Provide the (X, Y) coordinate of the cell's center where the given text is located.  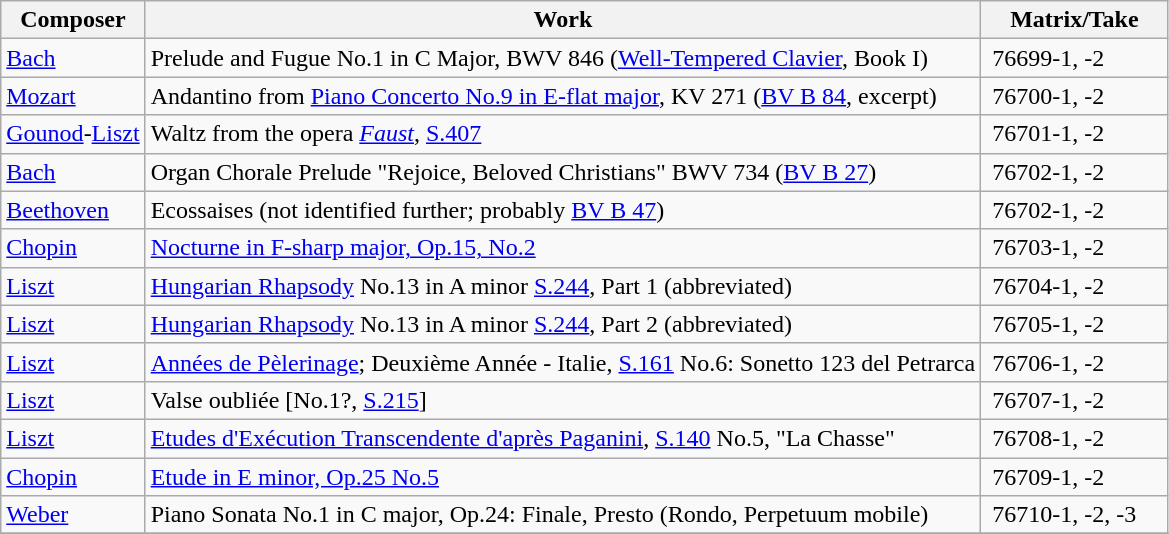
76707-1, -2 (1075, 400)
Etudes d'Exécution Transcendente d'après Paganini, S.140 No.5, "La Chasse" (563, 438)
Andantino from Piano Concerto No.9 in E-flat major, KV 271 (BV B 84, excerpt) (563, 96)
Composer (73, 20)
76706-1, -2 (1075, 362)
Mozart (73, 96)
Weber (73, 515)
76705-1, -2 (1075, 324)
Valse oubliée [No.1?, S.215] (563, 400)
Beethoven (73, 210)
76704-1, -2 (1075, 286)
Gounod-Liszt (73, 134)
76710-1, -2, -3 (1075, 515)
76700-1, -2 (1075, 96)
Années de Pèlerinage; Deuxième Année - Italie, S.161 No.6: Sonetto 123 del Petrarca (563, 362)
76701-1, -2 (1075, 134)
Ecossaises (not identified further; probably BV B 47) (563, 210)
Hungarian Rhapsody No.13 in A minor S.244, Part 1 (abbreviated) (563, 286)
76699-1, -2 (1075, 58)
Etude in E minor, Op.25 No.5 (563, 477)
Nocturne in F-sharp major, Op.15, No.2 (563, 248)
Matrix/Take (1075, 20)
Hungarian Rhapsody No.13 in A minor S.244, Part 2 (abbreviated) (563, 324)
Prelude and Fugue No.1 in C Major, BWV 846 (Well-Tempered Clavier, Book I) (563, 58)
Waltz from the opera Faust, S.407 (563, 134)
76703-1, -2 (1075, 248)
Organ Chorale Prelude "Rejoice, Beloved Christians" BWV 734 (BV B 27) (563, 172)
Piano Sonata No.1 in C major, Op.24: Finale, Presto (Rondo, Perpetuum mobile) (563, 515)
76709-1, -2 (1075, 477)
Work (563, 20)
76708-1, -2 (1075, 438)
